Find where the given text appears and provide that cell's center as (x, y) coordinate. 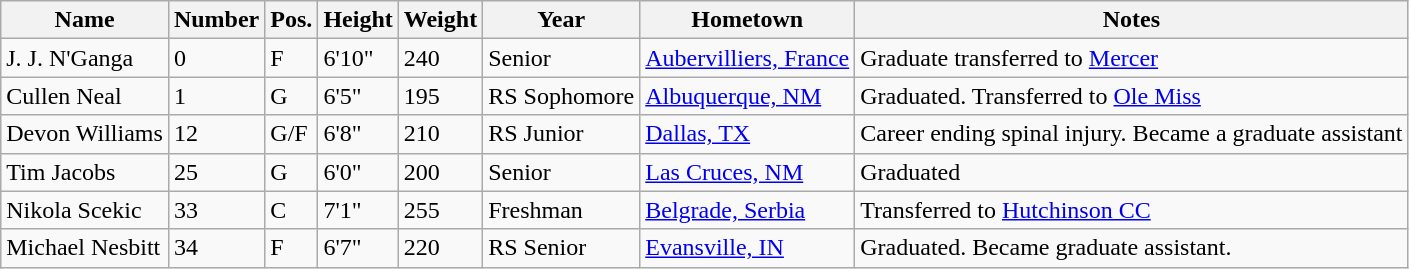
Cullen Neal (85, 96)
RS Junior (562, 134)
Tim Jacobs (85, 172)
240 (440, 58)
G/F (292, 134)
Graduated. Transferred to Ole Miss (1132, 96)
220 (440, 248)
Graduate transferred to Mercer (1132, 58)
Name (85, 20)
C (292, 210)
Nikola Scekic (85, 210)
Freshman (562, 210)
200 (440, 172)
Height (358, 20)
Notes (1132, 20)
6'8" (358, 134)
Devon Williams (85, 134)
RS Sophomore (562, 96)
Las Cruces, NM (748, 172)
0 (216, 58)
7'1" (358, 210)
J. J. N'Ganga (85, 58)
Graduated (1132, 172)
1 (216, 96)
6'0" (358, 172)
Transferred to Hutchinson CC (1132, 210)
Weight (440, 20)
34 (216, 248)
Career ending spinal injury. Became a graduate assistant (1132, 134)
Aubervilliers, France (748, 58)
Dallas, TX (748, 134)
6'10" (358, 58)
Michael Nesbitt (85, 248)
Belgrade, Serbia (748, 210)
Hometown (748, 20)
Year (562, 20)
Graduated. Became graduate assistant. (1132, 248)
25 (216, 172)
RS Senior (562, 248)
195 (440, 96)
Number (216, 20)
Pos. (292, 20)
6'5" (358, 96)
33 (216, 210)
6'7" (358, 248)
Albuquerque, NM (748, 96)
255 (440, 210)
12 (216, 134)
Evansville, IN (748, 248)
210 (440, 134)
